Output the [X, Y] coordinate of the center of the cell containing the given text.  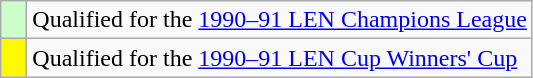
Qualified for the 1990–91 LEN Cup Winners' Cup [280, 58]
Qualified for the 1990–91 LEN Champions League [280, 20]
